Locate the cell with the specified text and output its (x, y) center coordinate. 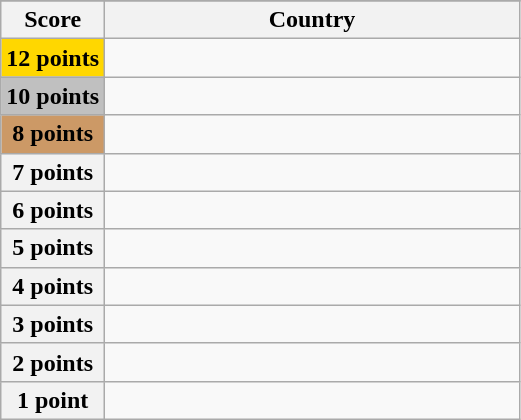
10 points (53, 96)
2 points (53, 362)
4 points (53, 286)
Score (53, 20)
8 points (53, 134)
12 points (53, 58)
1 point (53, 400)
3 points (53, 324)
5 points (53, 248)
Country (312, 20)
7 points (53, 172)
6 points (53, 210)
